Return [x, y] of the center of cell containing provided text 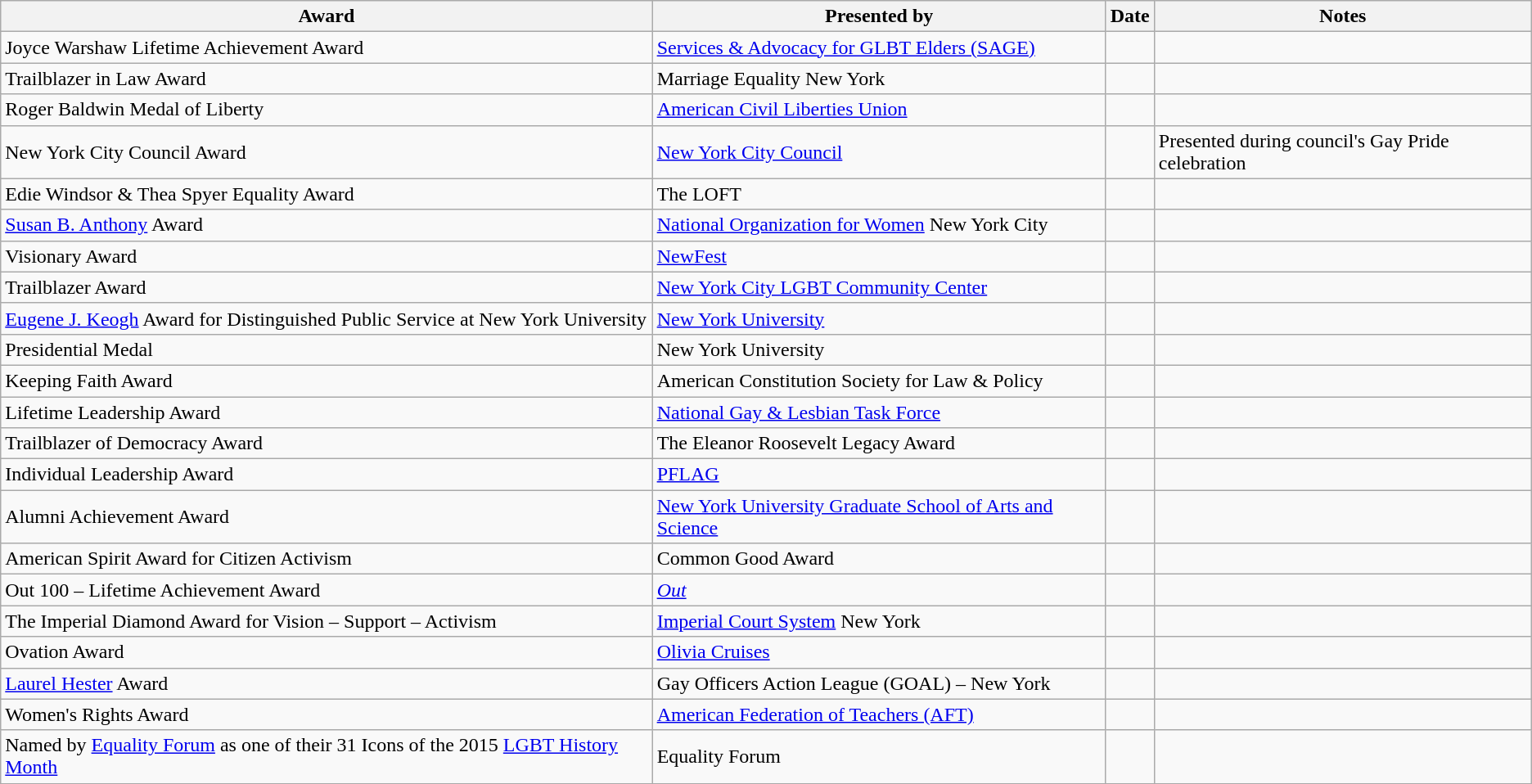
Out [879, 590]
Olivia Cruises [879, 652]
American Federation of Teachers (AFT) [879, 714]
Susan B. Anthony Award [327, 225]
Presented by [879, 16]
Equality Forum [879, 756]
Imperial Court System New York [879, 621]
Notes [1342, 16]
Presidential Medal [327, 349]
Joyce Warshaw Lifetime Achievement Award [327, 47]
Individual Leadership Award [327, 475]
The Imperial Diamond Award for Vision – Support – Activism [327, 621]
Roger Baldwin Medal of Liberty [327, 110]
American Spirit Award for Citizen Activism [327, 559]
Trailblazer of Democracy Award [327, 444]
Laurel Hester Award [327, 683]
American Constitution Society for Law & Policy [879, 381]
New York City Council Award [327, 152]
Ovation Award [327, 652]
Women's Rights Award [327, 714]
Trailblazer Award [327, 287]
New York City Council [879, 152]
Trailblazer in Law Award [327, 79]
Visionary Award [327, 256]
Keeping Faith Award [327, 381]
New York City LGBT Community Center [879, 287]
Award [327, 16]
Eugene J. Keogh Award for Distinguished Public Service at New York University [327, 318]
Common Good Award [879, 559]
Out 100 – Lifetime Achievement Award [327, 590]
Marriage Equality New York [879, 79]
PFLAG [879, 475]
New York University Graduate School of Arts and Science [879, 517]
Alumni Achievement Award [327, 517]
Lifetime Leadership Award [327, 412]
Named by Equality Forum as one of their 31 Icons of the 2015 LGBT History Month [327, 756]
NewFest [879, 256]
National Organization for Women New York City [879, 225]
Presented during council's Gay Pride celebration [1342, 152]
The Eleanor Roosevelt Legacy Award [879, 444]
National Gay & Lesbian Task Force [879, 412]
American Civil Liberties Union [879, 110]
Services & Advocacy for GLBT Elders (SAGE) [879, 47]
The LOFT [879, 194]
Date [1129, 16]
Edie Windsor & Thea Spyer Equality Award [327, 194]
Gay Officers Action League (GOAL) – New York [879, 683]
